Locate the cell with the specified text and output its [X, Y] center coordinate. 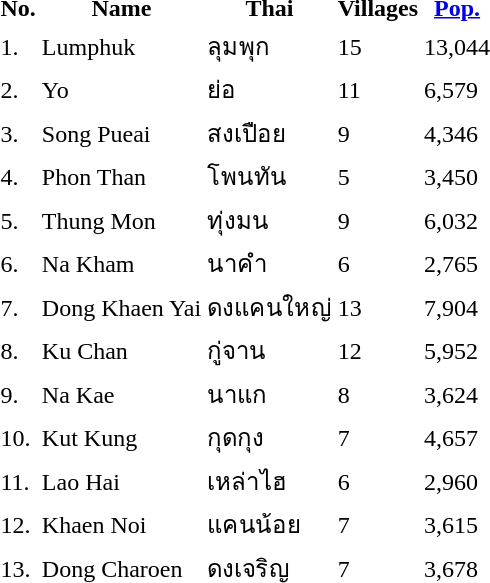
Song Pueai [121, 133]
Dong Khaen Yai [121, 307]
15 [378, 46]
นาคำ [270, 264]
Na Kham [121, 264]
เหล่าไฮ [270, 481]
กู่จาน [270, 350]
ลุมพุก [270, 46]
กุดกุง [270, 438]
11 [378, 90]
Na Kae [121, 394]
12 [378, 350]
8 [378, 394]
โพนทัน [270, 176]
ย่อ [270, 90]
Khaen Noi [121, 524]
Lumphuk [121, 46]
สงเปือย [270, 133]
ทุ่งมน [270, 220]
Lao Hai [121, 481]
Thung Mon [121, 220]
Kut Kung [121, 438]
แคนน้อย [270, 524]
5 [378, 176]
Phon Than [121, 176]
Ku Chan [121, 350]
13 [378, 307]
ดงแคนใหญ่ [270, 307]
นาแก [270, 394]
Yo [121, 90]
